Extract the (X, Y) coordinate from the center of the cell holding the provided text.  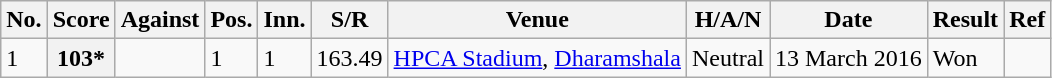
Ref (1028, 20)
Pos. (232, 20)
No. (24, 20)
Date (849, 20)
Result (965, 20)
HPCA Stadium, Dharamshala (537, 58)
Against (160, 20)
163.49 (350, 58)
S/R (350, 20)
H/A/N (728, 20)
Score (81, 20)
Won (965, 58)
13 March 2016 (849, 58)
103* (81, 58)
Venue (537, 20)
Inn. (284, 20)
Neutral (728, 58)
